Capture the cell that displays the provided text and extract its [X, Y] central coordinate. 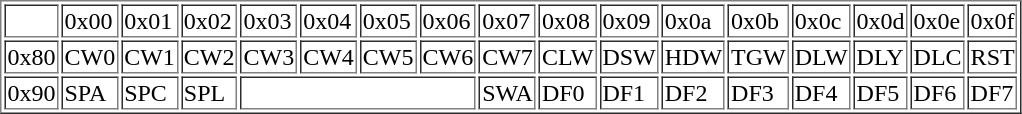
0x0c [822, 20]
0x0e [938, 20]
DF1 [628, 92]
0x04 [328, 20]
DF7 [993, 92]
0x90 [31, 92]
SPL [210, 92]
CW0 [90, 56]
0x0a [694, 20]
DLY [881, 56]
0x03 [270, 20]
CW4 [328, 56]
RST [993, 56]
0x08 [568, 20]
0x0b [758, 20]
0x02 [210, 20]
CW5 [388, 56]
CW3 [270, 56]
DSW [628, 56]
CW6 [448, 56]
DLC [938, 56]
0x0d [881, 20]
0x01 [150, 20]
0x07 [508, 20]
DF6 [938, 92]
0x06 [448, 20]
DF0 [568, 92]
0x80 [31, 56]
CLW [568, 56]
HDW [694, 56]
0x0f [993, 20]
DF3 [758, 92]
SPC [150, 92]
CW7 [508, 56]
TGW [758, 56]
DF4 [822, 92]
CW2 [210, 56]
SWA [508, 92]
DF5 [881, 92]
DLW [822, 56]
0x09 [628, 20]
0x05 [388, 20]
CW1 [150, 56]
0x00 [90, 20]
SPA [90, 92]
DF2 [694, 92]
